Pinpoint the cell where the given text exists, returning its (X, Y) midpoint coordinate. 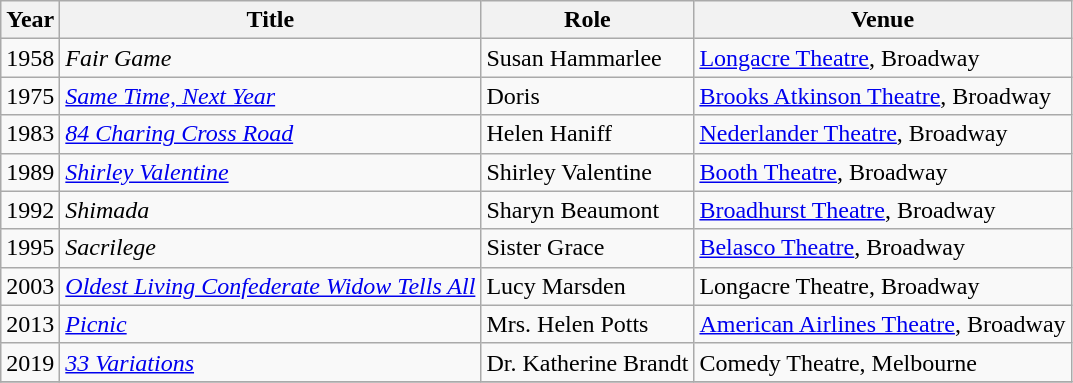
Broadhurst Theatre, Broadway (882, 210)
Sacrilege (270, 248)
Brooks Atkinson Theatre, Broadway (882, 96)
Mrs. Helen Potts (588, 324)
Shimada (270, 210)
Year (30, 20)
Fair Game (270, 58)
84 Charing Cross Road (270, 134)
Susan Hammarlee (588, 58)
Same Time, Next Year (270, 96)
Comedy Theatre, Melbourne (882, 362)
1992 (30, 210)
Lucy Marsden (588, 286)
Role (588, 20)
American Airlines Theatre, Broadway (882, 324)
1983 (30, 134)
Oldest Living Confederate Widow Tells All (270, 286)
Belasco Theatre, Broadway (882, 248)
33 Variations (270, 362)
Helen Haniff (588, 134)
2003 (30, 286)
Sister Grace (588, 248)
Sharyn Beaumont (588, 210)
1958 (30, 58)
Picnic (270, 324)
Booth Theatre, Broadway (882, 172)
1995 (30, 248)
Doris (588, 96)
Venue (882, 20)
1989 (30, 172)
Nederlander Theatre, Broadway (882, 134)
Dr. Katherine Brandt (588, 362)
2019 (30, 362)
2013 (30, 324)
Title (270, 20)
1975 (30, 96)
